Determine the [X, Y] coordinate at the center of the cell enclosing the given text.  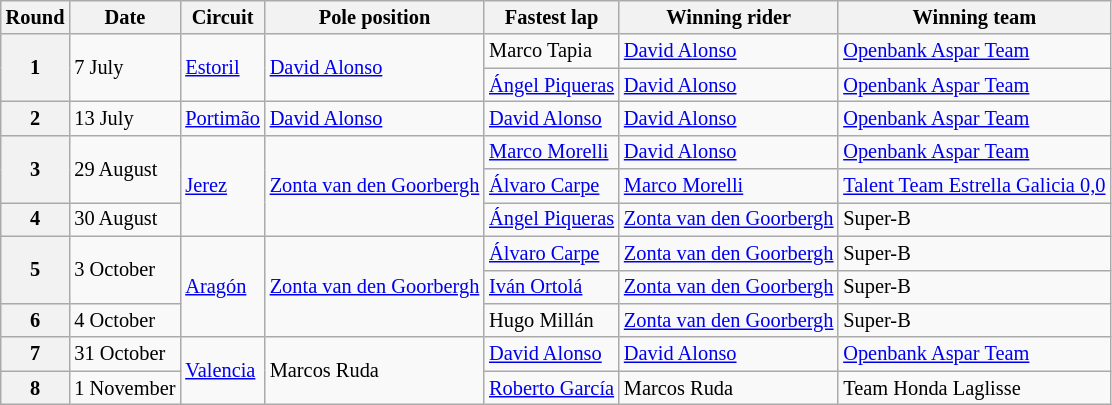
29 August [124, 168]
Aragón [222, 286]
Winning rider [728, 17]
Roberto García [552, 388]
Round [36, 17]
Marco Tapia [552, 51]
Fastest lap [552, 17]
4 October [124, 320]
Iván Ortolá [552, 287]
2 [36, 118]
Hugo Millán [552, 320]
Team Honda Laglisse [974, 388]
4 [36, 219]
3 [36, 168]
31 October [124, 354]
Pole position [374, 17]
Date [124, 17]
Jerez [222, 186]
8 [36, 388]
5 [36, 270]
30 August [124, 219]
Portimão [222, 118]
7 July [124, 68]
Circuit [222, 17]
3 October [124, 270]
1 [36, 68]
Winning team [974, 17]
7 [36, 354]
6 [36, 320]
Valencia [222, 370]
Estoril [222, 68]
13 July [124, 118]
Talent Team Estrella Galicia 0,0 [974, 186]
1 November [124, 388]
